Return the [x, y] coordinate for the center point of the cell that contains the specified text.  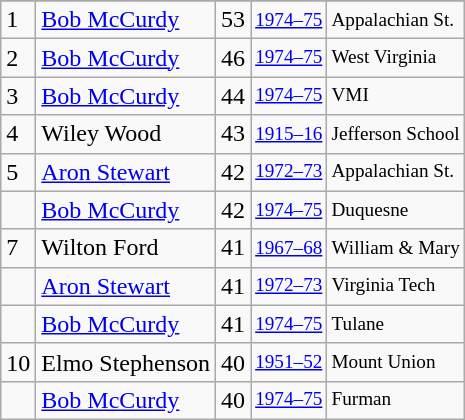
1967–68 [289, 248]
10 [18, 362]
Virginia Tech [396, 286]
Duquesne [396, 210]
1915–16 [289, 134]
VMI [396, 96]
Wiley Wood [126, 134]
46 [234, 58]
4 [18, 134]
7 [18, 248]
West Virginia [396, 58]
Mount Union [396, 362]
1951–52 [289, 362]
53 [234, 20]
Furman [396, 400]
Elmo Stephenson [126, 362]
1 [18, 20]
2 [18, 58]
William & Mary [396, 248]
Jefferson School [396, 134]
Tulane [396, 324]
Wilton Ford [126, 248]
44 [234, 96]
3 [18, 96]
5 [18, 172]
43 [234, 134]
